Find where the given text appears and provide that cell's center as [x, y] coordinate. 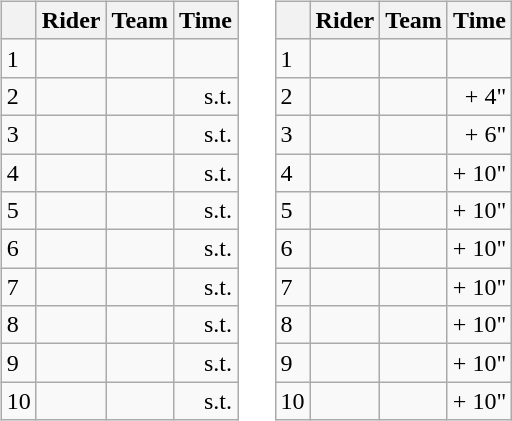
+ 6" [479, 134]
+ 4" [479, 96]
